Capture the cell that displays the provided text and extract its [X, Y] central coordinate. 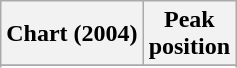
Peak position [189, 34]
Chart (2004) [72, 34]
